Identify which cell holds the provided text, then report its [X, Y] central coordinate. 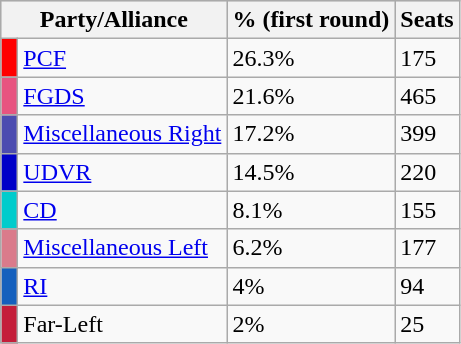
14.5% [311, 172]
Party/Alliance [114, 20]
Miscellaneous Right [122, 134]
% (first round) [311, 20]
94 [427, 286]
25 [427, 324]
Seats [427, 20]
CD [122, 210]
8.1% [311, 210]
2% [311, 324]
177 [427, 248]
UDVR [122, 172]
26.3% [311, 58]
4% [311, 286]
21.6% [311, 96]
Far-Left [122, 324]
Miscellaneous Left [122, 248]
6.2% [311, 248]
RI [122, 286]
FGDS [122, 96]
PCF [122, 58]
465 [427, 96]
220 [427, 172]
17.2% [311, 134]
399 [427, 134]
155 [427, 210]
175 [427, 58]
